Scan for the cell matching the given text and deliver its (X, Y) coordinate at center. 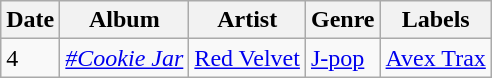
Album (124, 20)
4 (30, 58)
Avex Trax (436, 58)
Labels (436, 20)
Artist (248, 20)
Genre (342, 20)
J-pop (342, 58)
Red Velvet (248, 58)
Date (30, 20)
#Cookie Jar (124, 58)
